Detect which cell encompasses the target text, then output its [X, Y] center coordinate. 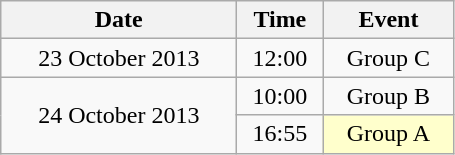
Group C [388, 58]
12:00 [280, 58]
Date [119, 20]
Event [388, 20]
10:00 [280, 96]
Time [280, 20]
23 October 2013 [119, 58]
Group B [388, 96]
Group A [388, 134]
16:55 [280, 134]
24 October 2013 [119, 115]
